From the cell containing the given text, extract its center point as (X, Y) coordinate. 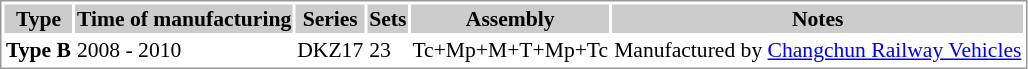
Manufactured by Changchun Railway Vehicles (818, 50)
Time of manufacturing (184, 18)
Type (38, 18)
23 (388, 50)
2008 - 2010 (184, 50)
DKZ17 (330, 50)
Tc+Mp+M+T+Mp+Tc (510, 50)
Assembly (510, 18)
Type B (38, 50)
Notes (818, 18)
Sets (388, 18)
Series (330, 18)
